For the text-containing cell, return its midpoint in [X, Y] coordinate format. 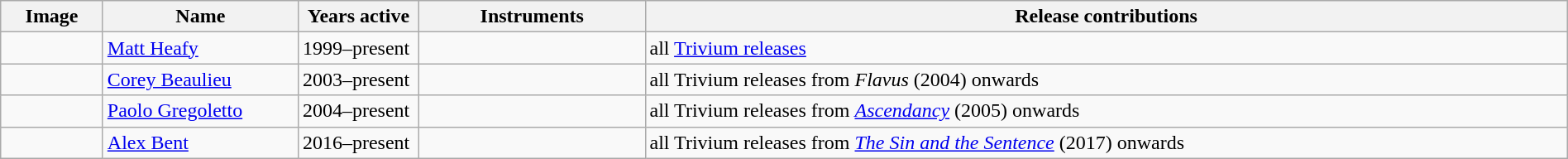
all Trivium releases from Flavus (2004) onwards [1107, 79]
2003–present [358, 79]
all Trivium releases from The Sin and the Sentence (2017) onwards [1107, 142]
Name [200, 17]
all Trivium releases from Ascendancy (2005) onwards [1107, 111]
Corey Beaulieu [200, 79]
Image [52, 17]
2004–present [358, 111]
Instruments [532, 17]
Matt Heafy [200, 48]
Alex Bent [200, 142]
Paolo Gregoletto [200, 111]
1999–present [358, 48]
2016–present [358, 142]
Years active [358, 17]
all Trivium releases [1107, 48]
Release contributions [1107, 17]
